Identify which cell holds the provided text, then report its [X, Y] central coordinate. 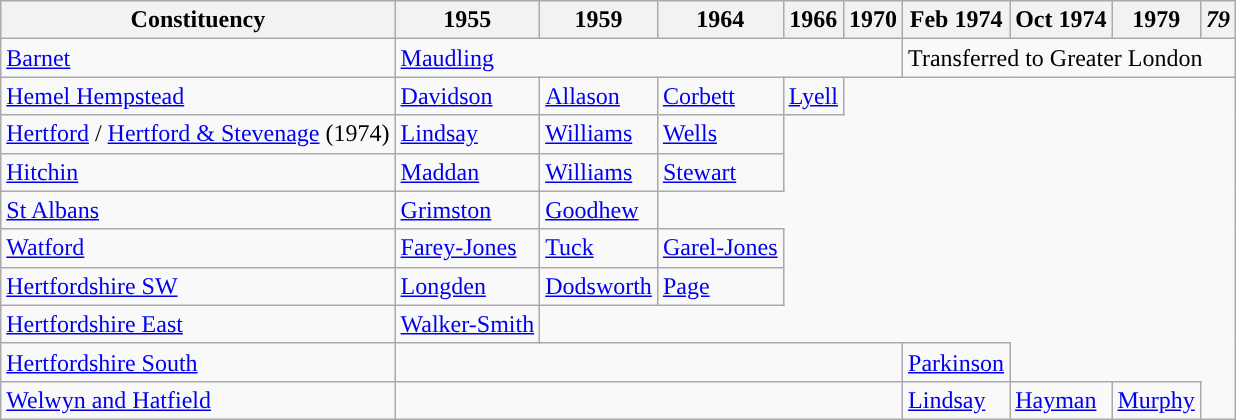
1966 [813, 20]
Watford [198, 248]
79 [1218, 20]
Allason [599, 96]
Grimston [468, 210]
Stewart [720, 172]
Transferred to Greater London [1070, 58]
Constituency [198, 20]
Maudling [649, 58]
Wells [720, 134]
1979 [1156, 20]
Feb 1974 [956, 20]
Davidson [468, 96]
Page [720, 286]
Barnet [198, 58]
1959 [599, 20]
Garel-Jones [720, 248]
Hertfordshire South [198, 362]
Walker-Smith [468, 324]
Corbett [720, 96]
Dodsworth [599, 286]
Hayman [1061, 400]
Parkinson [956, 362]
Farey-Jones [468, 248]
Oct 1974 [1061, 20]
Murphy [1156, 400]
Tuck [599, 248]
Longden [468, 286]
Maddan [468, 172]
Hemel Hempstead [198, 96]
Hitchin [198, 172]
1964 [720, 20]
Lyell [813, 96]
Hertford / Hertford & Stevenage (1974) [198, 134]
St Albans [198, 210]
Hertfordshire SW [198, 286]
1970 [872, 20]
1955 [468, 20]
Hertfordshire East [198, 324]
Goodhew [599, 210]
Welwyn and Hatfield [198, 400]
